Identify which cell holds the provided text, then report its (X, Y) central coordinate. 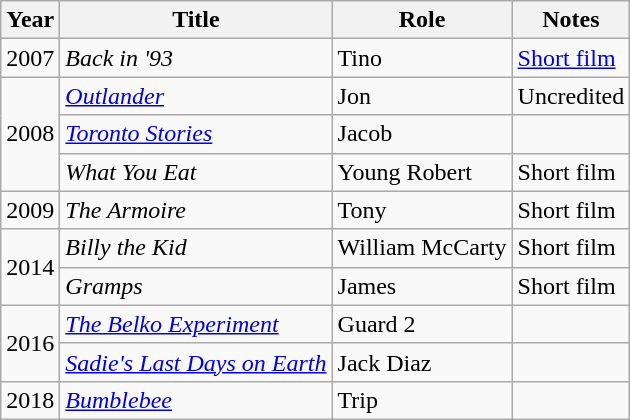
What You Eat (196, 172)
William McCarty (422, 248)
Trip (422, 400)
Toronto Stories (196, 134)
Tony (422, 210)
Tino (422, 58)
Notes (571, 20)
Gramps (196, 286)
Guard 2 (422, 324)
2009 (30, 210)
The Armoire (196, 210)
Back in '93 (196, 58)
2018 (30, 400)
Bumblebee (196, 400)
Jacob (422, 134)
Jack Diaz (422, 362)
The Belko Experiment (196, 324)
2016 (30, 343)
Jon (422, 96)
Uncredited (571, 96)
James (422, 286)
Role (422, 20)
Sadie's Last Days on Earth (196, 362)
Year (30, 20)
Billy the Kid (196, 248)
2014 (30, 267)
2008 (30, 134)
2007 (30, 58)
Outlander (196, 96)
Young Robert (422, 172)
Title (196, 20)
